From the cell containing the given text, extract its center point as (x, y) coordinate. 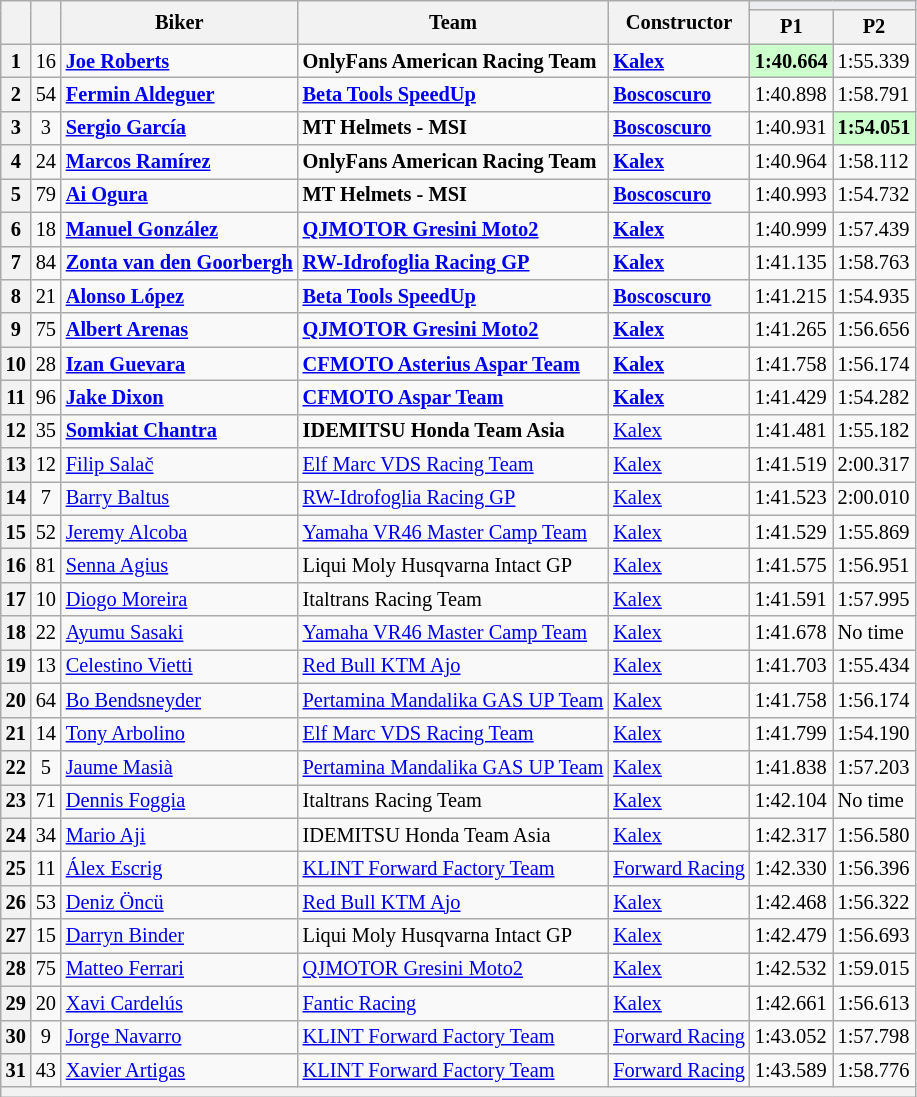
Jeremy Alcoba (180, 532)
1:56.656 (874, 330)
1:41.265 (792, 330)
Jake Dixon (180, 397)
53 (46, 902)
1:43.589 (792, 1070)
1:58.791 (874, 94)
Ayumu Sasaki (180, 633)
25 (16, 868)
1:54.282 (874, 397)
17 (16, 599)
Izan Guevara (180, 364)
1:40.993 (792, 195)
1:56.693 (874, 936)
1:41.591 (792, 599)
4 (16, 162)
6 (16, 229)
1:58.763 (874, 263)
Marcos Ramírez (180, 162)
Biker (180, 22)
19 (16, 666)
52 (46, 532)
1:41.135 (792, 263)
Jaume Masià (180, 767)
2 (16, 94)
1:42.468 (792, 902)
Alonso López (180, 296)
1:55.434 (874, 666)
29 (16, 1003)
1:43.052 (792, 1037)
1:56.580 (874, 835)
1:41.481 (792, 431)
1:41.529 (792, 532)
1:57.798 (874, 1037)
1:56.322 (874, 902)
Team (454, 22)
26 (16, 902)
Fermin Aldeguer (180, 94)
Xavi Cardelús (180, 1003)
1:41.838 (792, 767)
1:41.799 (792, 734)
35 (46, 431)
Dennis Foggia (180, 801)
CFMOTO Aspar Team (454, 397)
Constructor (679, 22)
1 (16, 61)
Barry Baltus (180, 498)
Diogo Moreira (180, 599)
1:42.532 (792, 969)
54 (46, 94)
2:00.317 (874, 465)
96 (46, 397)
Celestino Vietti (180, 666)
8 (16, 296)
1:54.732 (874, 195)
1:54.935 (874, 296)
1:40.898 (792, 94)
1:40.999 (792, 229)
Matteo Ferrari (180, 969)
Ai Ogura (180, 195)
1:57.439 (874, 229)
P1 (792, 27)
64 (46, 700)
P2 (874, 27)
Sergio García (180, 128)
1:41.678 (792, 633)
1:42.661 (792, 1003)
1:42.104 (792, 801)
1:56.613 (874, 1003)
1:54.051 (874, 128)
1:54.190 (874, 734)
43 (46, 1070)
1:59.015 (874, 969)
1:55.182 (874, 431)
1:41.703 (792, 666)
Bo Bendsneyder (180, 700)
1:41.523 (792, 498)
1:56.396 (874, 868)
Darryn Binder (180, 936)
1:57.995 (874, 599)
79 (46, 195)
1:41.429 (792, 397)
71 (46, 801)
Somkiat Chantra (180, 431)
1:42.479 (792, 936)
Manuel González (180, 229)
Albert Arenas (180, 330)
1:58.776 (874, 1070)
34 (46, 835)
1:41.215 (792, 296)
27 (16, 936)
Filip Salač (180, 465)
1:57.203 (874, 767)
1:41.519 (792, 465)
1:41.575 (792, 565)
1:40.931 (792, 128)
CFMOTO Asterius Aspar Team (454, 364)
Joe Roberts (180, 61)
1:42.317 (792, 835)
Deniz Öncü (180, 902)
1:55.869 (874, 532)
Jorge Navarro (180, 1037)
Zonta van den Goorbergh (180, 263)
2:00.010 (874, 498)
1:56.951 (874, 565)
Senna Agius (180, 565)
Xavier Artigas (180, 1070)
1:42.330 (792, 868)
1:58.112 (874, 162)
1:40.664 (792, 61)
Álex Escrig (180, 868)
81 (46, 565)
23 (16, 801)
84 (46, 263)
30 (16, 1037)
Tony Arbolino (180, 734)
1:40.964 (792, 162)
Fantic Racing (454, 1003)
31 (16, 1070)
Mario Aji (180, 835)
1:55.339 (874, 61)
